Output the (x, y) coordinate of the center of the cell containing the given text.  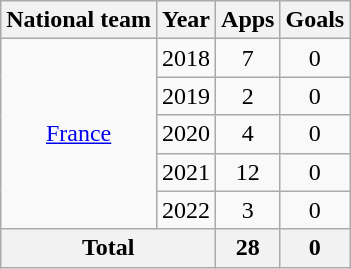
National team (79, 20)
4 (248, 134)
France (79, 134)
Apps (248, 20)
12 (248, 172)
2019 (186, 96)
28 (248, 248)
2 (248, 96)
2018 (186, 58)
2022 (186, 210)
7 (248, 58)
3 (248, 210)
2021 (186, 172)
Total (108, 248)
Goals (315, 20)
2020 (186, 134)
Year (186, 20)
